Extract the [x, y] coordinate from the center of the cell holding the provided text.  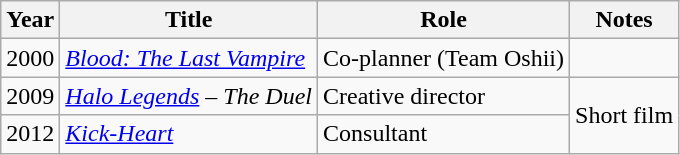
Co-planner (Team Oshii) [444, 58]
Year [30, 20]
Consultant [444, 134]
Notes [624, 20]
2000 [30, 58]
Blood: The Last Vampire [189, 58]
Title [189, 20]
Halo Legends – The Duel [189, 96]
2009 [30, 96]
Kick-Heart [189, 134]
Creative director [444, 96]
2012 [30, 134]
Short film [624, 115]
Role [444, 20]
